From the cell containing the given text, extract its center point as [X, Y] coordinate. 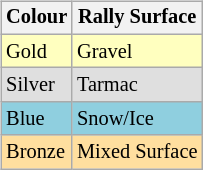
Mixed Surface [137, 152]
Blue [36, 119]
Tarmac [137, 85]
Colour [36, 18]
Silver [36, 85]
Bronze [36, 152]
Gold [36, 51]
Gravel [137, 51]
Rally Surface [137, 18]
Snow/Ice [137, 119]
